Capture the cell that displays the provided text and extract its [x, y] central coordinate. 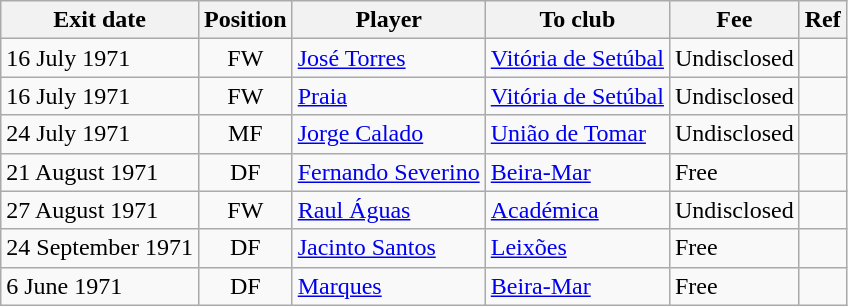
Fernando Severino [388, 172]
Jorge Calado [388, 134]
Praia [388, 96]
Exit date [100, 20]
Académica [577, 210]
Position [245, 20]
União de Tomar [577, 134]
Jacinto Santos [388, 248]
24 July 1971 [100, 134]
27 August 1971 [100, 210]
Marques [388, 286]
José Torres [388, 58]
Player [388, 20]
24 September 1971 [100, 248]
MF [245, 134]
21 August 1971 [100, 172]
6 June 1971 [100, 286]
Raul Águas [388, 210]
Leixões [577, 248]
Fee [734, 20]
To club [577, 20]
Ref [822, 20]
